Locate the cell with the specified text and output its (x, y) center coordinate. 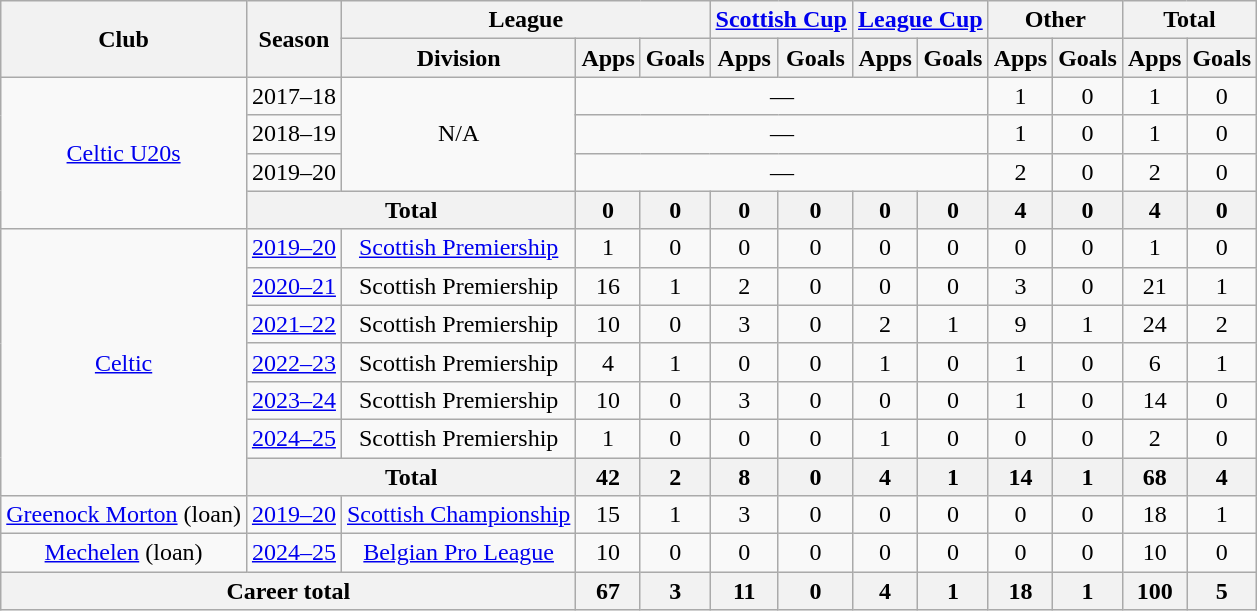
Club (124, 39)
Career total (288, 591)
8 (744, 477)
11 (744, 591)
42 (608, 477)
16 (608, 286)
2017–18 (294, 96)
Celtic U20s (124, 153)
2021–22 (294, 324)
15 (608, 515)
5 (1222, 591)
Scottish Championship (458, 515)
2018–19 (294, 134)
Season (294, 39)
6 (1154, 362)
2022–23 (294, 362)
N/A (458, 134)
24 (1154, 324)
21 (1154, 286)
League (526, 20)
Belgian Pro League (458, 553)
2023–24 (294, 400)
2020–21 (294, 286)
Scottish Cup (781, 20)
Celtic (124, 362)
Division (458, 58)
100 (1154, 591)
68 (1154, 477)
Greenock Morton (loan) (124, 515)
Mechelen (loan) (124, 553)
9 (1020, 324)
League Cup (920, 20)
67 (608, 591)
Other (1055, 20)
